Scan for the cell matching the given text and deliver its (x, y) coordinate at center. 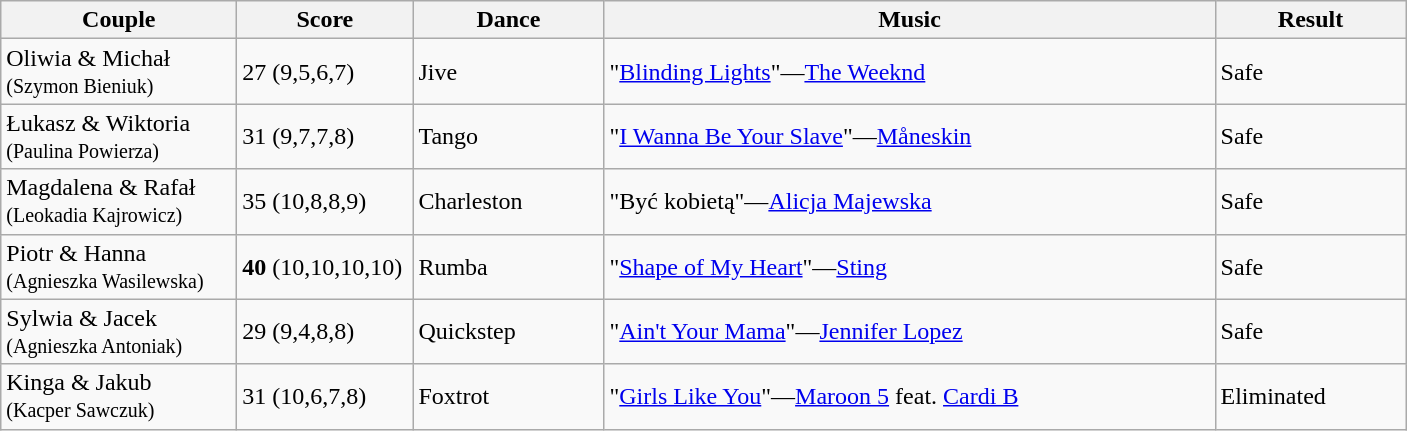
Dance (508, 20)
Foxtrot (508, 396)
Couple (119, 20)
35 (10,8,8,9) (325, 202)
31 (10,6,7,8) (325, 396)
Oliwia & Michał(Szymon Bieniuk) (119, 72)
31 (9,7,7,8) (325, 136)
Score (325, 20)
"Być kobietą"—Alicja Majewska (910, 202)
Jive (508, 72)
Rumba (508, 266)
Kinga & Jakub(Kacper Sawczuk) (119, 396)
"Girls Like You"—Maroon 5 feat. Cardi B (910, 396)
29 (9,4,8,8) (325, 332)
Charleston (508, 202)
Łukasz & Wiktoria(Paulina Powierza) (119, 136)
Eliminated (1310, 396)
Result (1310, 20)
Magdalena & Rafał(Leokadia Kajrowicz) (119, 202)
Tango (508, 136)
40 (10,10,10,10) (325, 266)
Music (910, 20)
Sylwia & Jacek(Agnieszka Antoniak) (119, 332)
Piotr & Hanna(Agnieszka Wasilewska) (119, 266)
"Shape of My Heart"—Sting (910, 266)
27 (9,5,6,7) (325, 72)
"I Wanna Be Your Slave"—Måneskin (910, 136)
Quickstep (508, 332)
"Blinding Lights"—The Weeknd (910, 72)
"Ain't Your Mama"—Jennifer Lopez (910, 332)
